Scan for the cell matching the given text and deliver its [X, Y] coordinate at center. 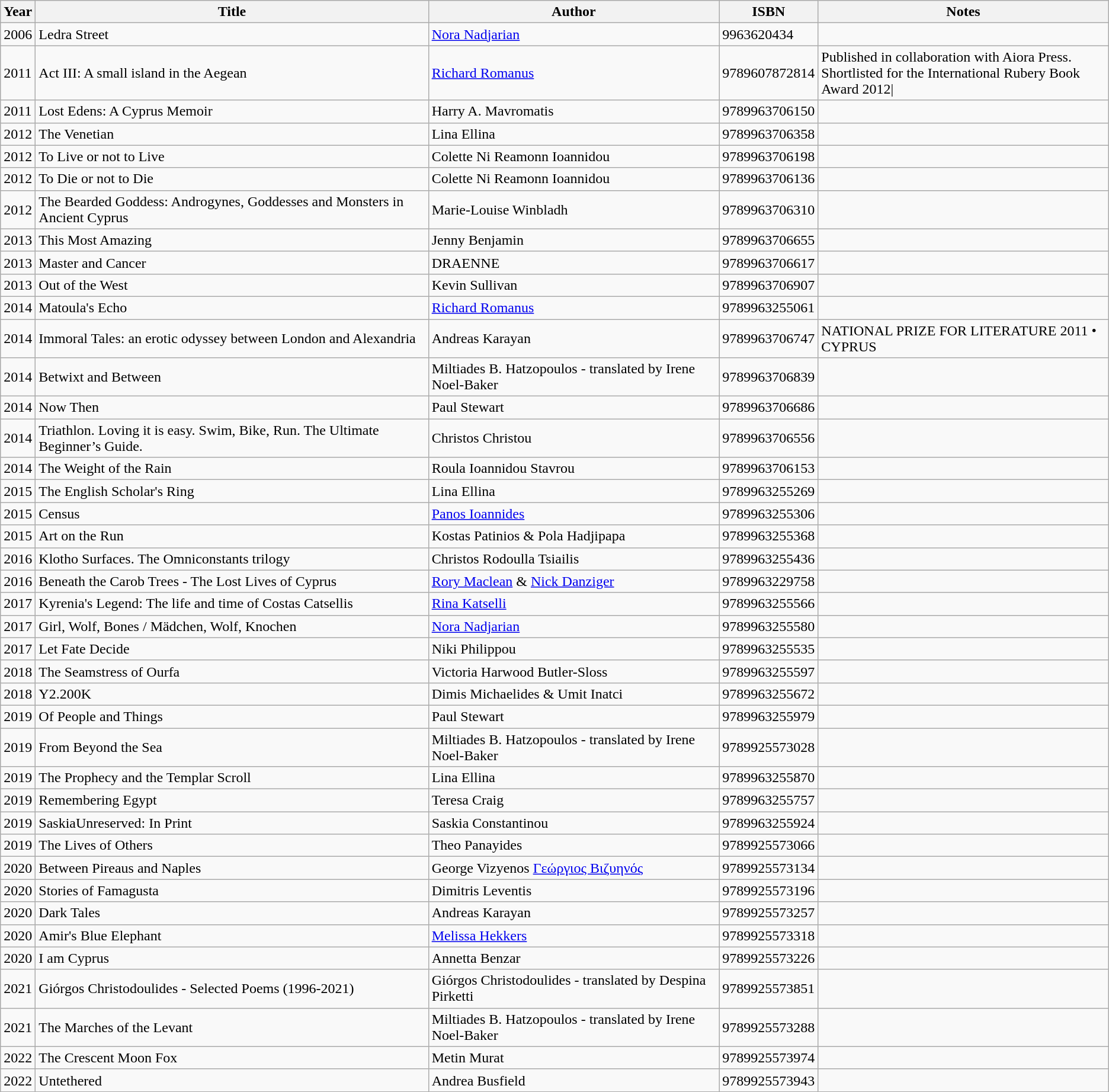
Dimitris Leventis [573, 891]
9789963255580 [769, 626]
9789963255979 [769, 716]
Dark Tales [232, 913]
9789925573196 [769, 891]
Title [232, 12]
Kevin Sullivan [573, 285]
9789963255672 [769, 694]
9789963706310 [769, 210]
Niki Philippou [573, 649]
9789963706136 [769, 179]
Ledra Street [232, 34]
Theo Panayides [573, 846]
Klotho Surfaces. The Omniconstants trilogy [232, 559]
ISBN [769, 12]
9789963706150 [769, 111]
Out of the West [232, 285]
Immoral Tales: an erotic odyssey between London and Alexandria [232, 338]
Roula Ioannidou Stavrou [573, 469]
Of People and Things [232, 716]
Year [18, 12]
9789963706153 [769, 469]
Y2.200K [232, 694]
9789925573943 [769, 1080]
Census [232, 514]
Harry A. Mavromatis [573, 111]
Published in collaboration with Aiora Press.Shortlisted for the International Rubery Book Award 2012| [963, 73]
9789963255924 [769, 823]
The English Scholar's Ring [232, 491]
Rina Katselli [573, 604]
9789963229758 [769, 581]
Rory Maclean & Nick Danziger [573, 581]
Act III: A small island in the Aegean [232, 73]
Marie-Louise Winbladh [573, 210]
Melissa Hekkers [573, 936]
The Marches of the Levant [232, 1027]
Jenny Benjamin [573, 240]
To Live or not to Live [232, 156]
Remembering Egypt [232, 800]
Metin Murat [573, 1058]
9789963706198 [769, 156]
This Most Amazing [232, 240]
Andrea Busfield [573, 1080]
Stories of Famagusta [232, 891]
9789963706358 [769, 134]
From Beyond the Sea [232, 747]
9789963255061 [769, 308]
Victoria Harwood Butler-Sloss [573, 671]
Untethered [232, 1080]
DRAENNE [573, 262]
Teresa Craig [573, 800]
Triathlon. Loving it is easy. Swim, Bike, Run. The Ultimate Beginner’s Guide. [232, 438]
9789963255566 [769, 604]
9789963706617 [769, 262]
Amir's Blue Elephant [232, 936]
9789925573318 [769, 936]
9789963706686 [769, 408]
9789925573134 [769, 868]
9789607872814 [769, 73]
The Venetian [232, 134]
I am Cyprus [232, 958]
9789963706556 [769, 438]
Matoula's Echo [232, 308]
NATIONAL PRIZE FOR LITERATURE 2011 • CYPRUS [963, 338]
The Lives of Others [232, 846]
The Weight of the Rain [232, 469]
The Seamstress of Ourfa [232, 671]
9789925573257 [769, 913]
Kostas Patinios & Pola Hadjipapa [573, 536]
Dimis Michaelides & Umit Inatci [573, 694]
9789925573851 [769, 988]
George Vizyenos Γεώργιος Βιζυηνός [573, 868]
Saskia Constantinou [573, 823]
Panos Ioannides [573, 514]
Annetta Benzar [573, 958]
The Crescent Moon Fox [232, 1058]
The Bearded Goddess: Androgynes, Goddesses and Monsters in Ancient Cyprus [232, 210]
Lost Edens: A Cyprus Memoir [232, 111]
Girl, Wolf, Bones / Mädchen, Wolf, Knochen [232, 626]
SaskiaUnreserved: In Print [232, 823]
Author [573, 12]
Notes [963, 12]
9789963255269 [769, 491]
The Prophecy and the Templar Scroll [232, 778]
9963620434 [769, 34]
Christos Christou [573, 438]
9789925573226 [769, 958]
9789963255436 [769, 559]
9789963706655 [769, 240]
9789963255306 [769, 514]
Between Pireaus and Naples [232, 868]
Giórgos Christodoulides - Selected Poems (1996-2021) [232, 988]
9789963255535 [769, 649]
9789925573066 [769, 846]
2006 [18, 34]
Beneath the Carob Trees - The Lost Lives of Cyprus [232, 581]
Now Then [232, 408]
9789963706907 [769, 285]
9789963255870 [769, 778]
Christos Rodoulla Tsiailis [573, 559]
9789963255757 [769, 800]
Art on the Run [232, 536]
9789925573288 [769, 1027]
Giórgos Christodoulides - translated by Despina Pirketti [573, 988]
9789925573028 [769, 747]
Kyrenia's Legend: The life and time of Costas Catsellis [232, 604]
Betwixt and Between [232, 377]
9789963255597 [769, 671]
To Die or not to Die [232, 179]
9789963706839 [769, 377]
9789925573974 [769, 1058]
Let Fate Decide [232, 649]
9789963255368 [769, 536]
Master and Cancer [232, 262]
9789963706747 [769, 338]
